Identify which cell holds the provided text, then report its (X, Y) central coordinate. 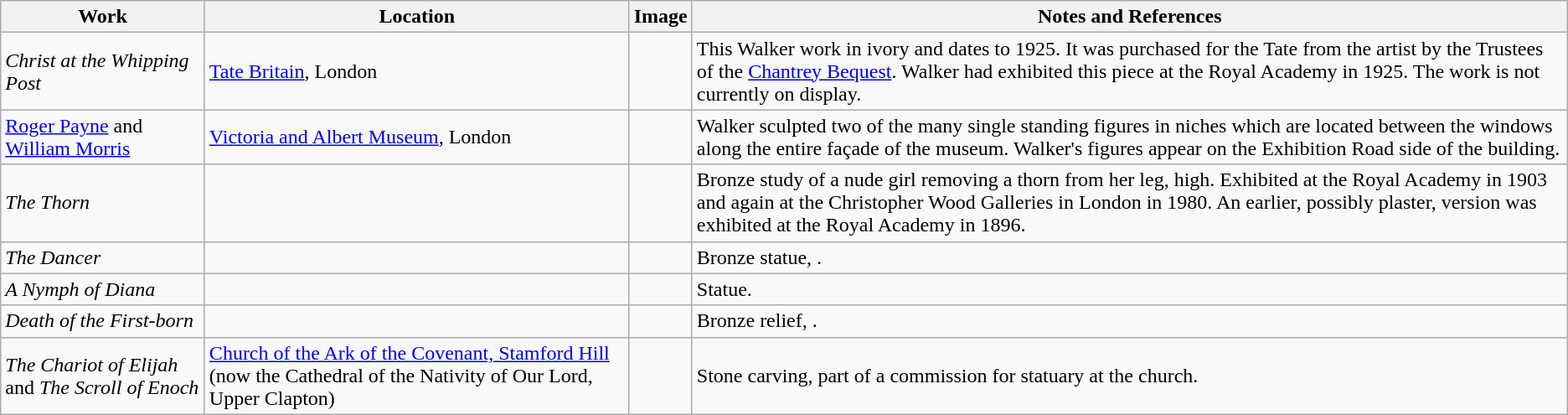
The Thorn (103, 203)
Image (660, 17)
A Nymph of Diana (103, 289)
Church of the Ark of the Covenant, Stamford Hill (now the Cathedral of the Nativity of Our Lord, Upper Clapton) (417, 376)
Stone carving, part of a commission for statuary at the church. (1129, 376)
Bronze statue, . (1129, 257)
Death of the First-born (103, 321)
Victoria and Albert Museum, London (417, 137)
Work (103, 17)
Bronze relief, . (1129, 321)
Tate Britain, London (417, 71)
The Chariot of Elijah and The Scroll of Enoch (103, 376)
Notes and References (1129, 17)
Location (417, 17)
The Dancer (103, 257)
Christ at the Whipping Post (103, 71)
Roger Payne and William Morris (103, 137)
Statue. (1129, 289)
